Search for the cell housing the specified text and yield its (X, Y) center coordinate. 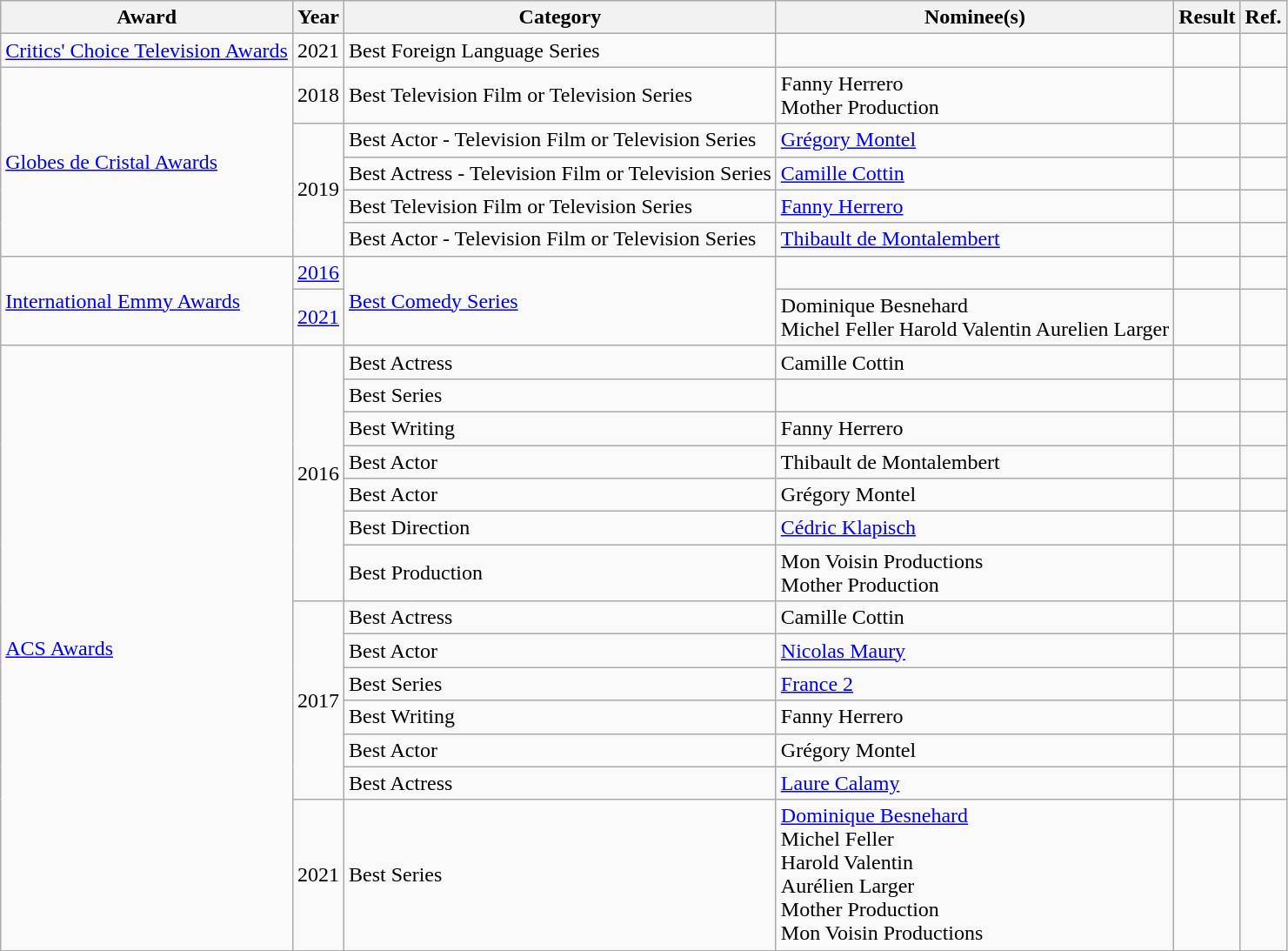
Best Production (560, 573)
Critics' Choice Television Awards (147, 50)
Best Comedy Series (560, 301)
Dominique BesnehardMichel Feller Harold Valentin Aurelien Larger (974, 317)
Award (147, 17)
Year (318, 17)
Best Direction (560, 528)
Globes de Cristal Awards (147, 162)
ACS Awards (147, 647)
Nominee(s) (974, 17)
Result (1207, 17)
France 2 (974, 684)
2018 (318, 96)
Mon Voisin ProductionsMother Production (974, 573)
International Emmy Awards (147, 301)
2019 (318, 190)
Cédric Klapisch (974, 528)
Dominique BesnehardMichel FellerHarold ValentinAurélien LargerMother ProductionMon Voisin Productions (974, 875)
Best Foreign Language Series (560, 50)
Best Actress - Television Film or Television Series (560, 173)
Ref. (1263, 17)
Nicolas Maury (974, 651)
2017 (318, 700)
Category (560, 17)
Fanny HerreroMother Production (974, 96)
Laure Calamy (974, 783)
